Find where the given text appears and provide that cell's center as (X, Y) coordinate. 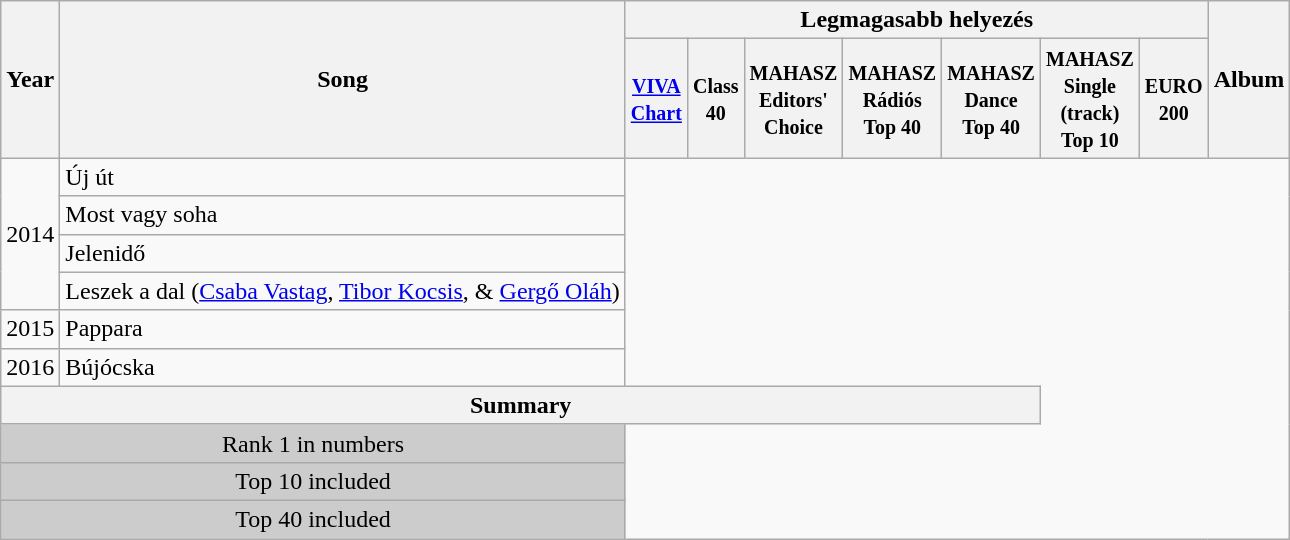
VIVA Chart (656, 98)
Új út (342, 177)
Rank 1 in numbers (314, 443)
Class 40 (716, 98)
Leszek a dal (Csaba Vastag, Tibor Kocsis, & Gergő Oláh) (342, 291)
MAHASZ Dance Top 40 (992, 98)
2016 (30, 367)
Pappara (342, 329)
2014 (30, 234)
Song (342, 80)
EURO 200 (1174, 98)
Summary (521, 405)
Legmagasabb helyezés (916, 20)
MAHASZ Rádiós Top 40 (892, 98)
2015 (30, 329)
Top 40 included (314, 519)
MAHASZ Editors' Choice (794, 98)
Most vagy soha (342, 215)
Bújócska (342, 367)
Album (1249, 80)
Jelenidő (342, 253)
MAHASZ Single (track) Top 10 (1090, 98)
Year (30, 80)
Top 10 included (314, 481)
